Capture the cell that displays the provided text and extract its [X, Y] central coordinate. 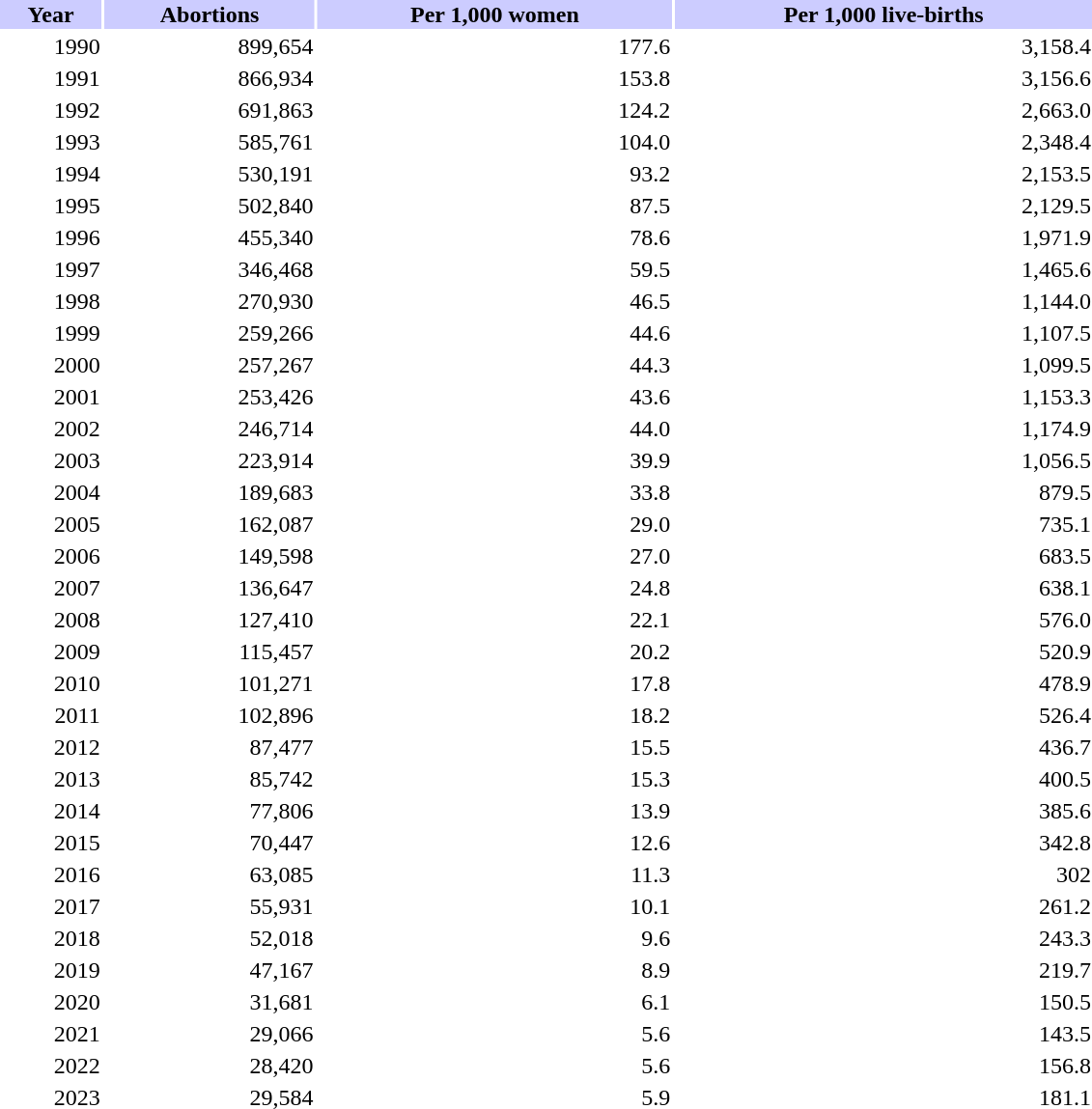
2011 [50, 715]
Year [50, 14]
55,931 [210, 906]
Per 1,000 women [494, 14]
2019 [50, 970]
2010 [50, 683]
153.8 [494, 78]
17.8 [494, 683]
29.0 [494, 524]
2003 [50, 460]
6.1 [494, 1002]
1991 [50, 78]
52,018 [210, 938]
2004 [50, 492]
115,457 [210, 652]
136,647 [210, 588]
2013 [50, 779]
2009 [50, 652]
1990 [50, 46]
162,087 [210, 524]
2018 [50, 938]
8.9 [494, 970]
2001 [50, 397]
2000 [50, 365]
77,806 [210, 811]
46.5 [494, 301]
2021 [50, 1034]
12.6 [494, 843]
2007 [50, 588]
28,420 [210, 1066]
2015 [50, 843]
43.6 [494, 397]
2012 [50, 747]
246,714 [210, 429]
899,654 [210, 46]
1992 [50, 110]
1998 [50, 301]
257,267 [210, 365]
93.2 [494, 174]
2005 [50, 524]
70,447 [210, 843]
24.8 [494, 588]
20.2 [494, 652]
27.0 [494, 556]
455,340 [210, 237]
101,271 [210, 683]
2017 [50, 906]
13.9 [494, 811]
585,761 [210, 142]
87.5 [494, 206]
15.3 [494, 779]
691,863 [210, 110]
127,410 [210, 620]
2022 [50, 1066]
9.6 [494, 938]
33.8 [494, 492]
866,934 [210, 78]
102,896 [210, 715]
15.5 [494, 747]
78.6 [494, 237]
502,840 [210, 206]
85,742 [210, 779]
29,066 [210, 1034]
1994 [50, 174]
149,598 [210, 556]
2008 [50, 620]
1997 [50, 269]
2002 [50, 429]
44.6 [494, 333]
11.3 [494, 874]
346,468 [210, 269]
1996 [50, 237]
39.9 [494, 460]
44.0 [494, 429]
270,930 [210, 301]
104.0 [494, 142]
59.5 [494, 269]
253,426 [210, 397]
87,477 [210, 747]
530,191 [210, 174]
124.2 [494, 110]
44.3 [494, 365]
223,914 [210, 460]
2020 [50, 1002]
10.1 [494, 906]
31,681 [210, 1002]
1995 [50, 206]
1999 [50, 333]
2006 [50, 556]
2016 [50, 874]
18.2 [494, 715]
2014 [50, 811]
22.1 [494, 620]
47,167 [210, 970]
177.6 [494, 46]
259,266 [210, 333]
63,085 [210, 874]
Abortions [210, 14]
1993 [50, 142]
189,683 [210, 492]
